Locate the cell with the specified text and output its [X, Y] center coordinate. 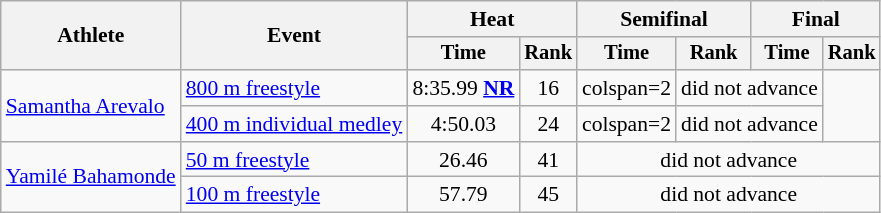
Heat [492, 19]
16 [548, 88]
Samantha Arevalo [91, 106]
26.46 [463, 160]
57.79 [463, 195]
Athlete [91, 36]
4:50.03 [463, 124]
800 m freestyle [294, 88]
41 [548, 160]
Event [294, 36]
8:35.99 NR [463, 88]
50 m freestyle [294, 160]
24 [548, 124]
Semifinal [664, 19]
45 [548, 195]
Final [816, 19]
100 m freestyle [294, 195]
400 m individual medley [294, 124]
Yamilé Bahamonde [91, 178]
